Capture the cell that displays the provided text and extract its [x, y] central coordinate. 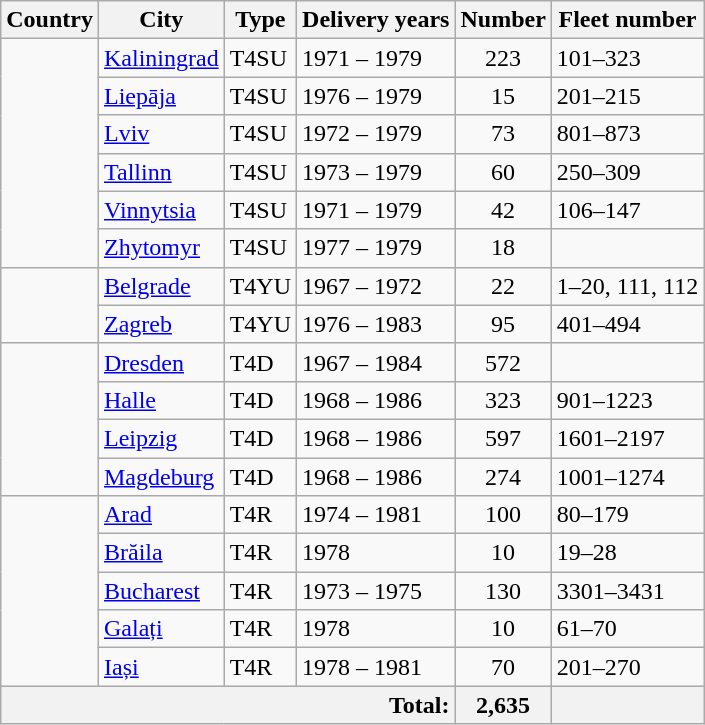
1974 – 1981 [376, 515]
201–215 [627, 96]
1–20, 111, 112 [627, 286]
1967 – 1972 [376, 286]
Halle [161, 400]
1001–1274 [627, 477]
Fleet number [627, 20]
1977 – 1979 [376, 248]
61–70 [627, 629]
1967 – 1984 [376, 362]
Iași [161, 667]
1976 – 1979 [376, 96]
Leipzig [161, 438]
250–309 [627, 172]
Dresden [161, 362]
1973 – 1979 [376, 172]
22 [503, 286]
Type [260, 20]
Brăila [161, 553]
73 [503, 134]
1973 – 1975 [376, 591]
Delivery years [376, 20]
1978 – 1981 [376, 667]
18 [503, 248]
70 [503, 667]
223 [503, 58]
42 [503, 210]
80–179 [627, 515]
Liepāja [161, 96]
Bucharest [161, 591]
Tallinn [161, 172]
2,635 [503, 705]
201–270 [627, 667]
401–494 [627, 324]
City [161, 20]
597 [503, 438]
Galați [161, 629]
274 [503, 477]
1976 – 1983 [376, 324]
106–147 [627, 210]
Zhytomyr [161, 248]
572 [503, 362]
19–28 [627, 553]
801–873 [627, 134]
Arad [161, 515]
100 [503, 515]
Number [503, 20]
60 [503, 172]
Magdeburg [161, 477]
130 [503, 591]
95 [503, 324]
Total: [228, 705]
1972 – 1979 [376, 134]
3301–3431 [627, 591]
101–323 [627, 58]
1601–2197 [627, 438]
Country [50, 20]
Zagreb [161, 324]
15 [503, 96]
Lviv [161, 134]
901–1223 [627, 400]
Kaliningrad [161, 58]
Belgrade [161, 286]
323 [503, 400]
Vinnytsia [161, 210]
